Scan for the cell matching the given text and deliver its (X, Y) coordinate at center. 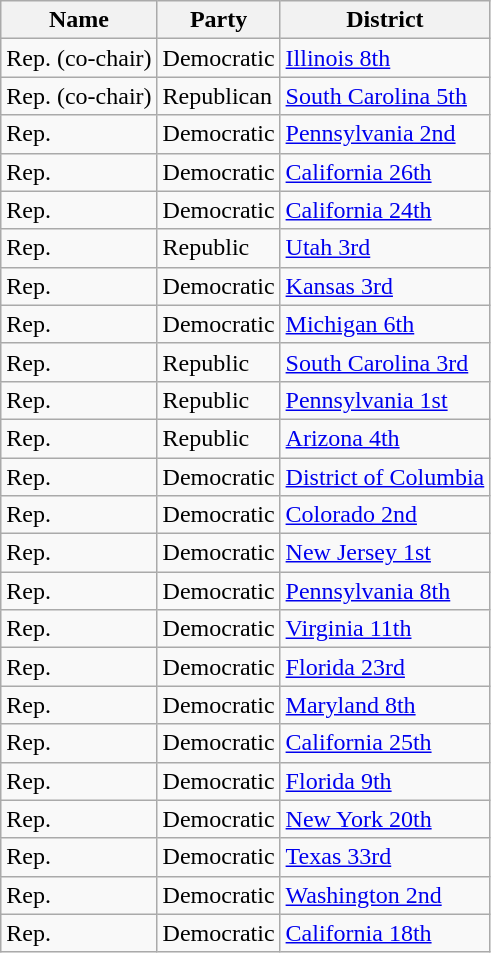
South Carolina 3rd (385, 362)
District (385, 20)
Colorado 2nd (385, 515)
District of Columbia (385, 477)
California 26th (385, 172)
Michigan 6th (385, 324)
California 24th (385, 210)
Name (79, 20)
Illinois 8th (385, 58)
Pennsylvania 8th (385, 591)
Virginia 11th (385, 629)
Texas 33rd (385, 857)
California 25th (385, 743)
New Jersey 1st (385, 553)
Party (218, 20)
New York 20th (385, 819)
Maryland 8th (385, 705)
Pennsylvania 1st (385, 400)
Florida 23rd (385, 667)
Republican (218, 96)
Pennsylvania 2nd (385, 134)
Washington 2nd (385, 895)
Utah 3rd (385, 248)
California 18th (385, 933)
South Carolina 5th (385, 96)
Florida 9th (385, 781)
Arizona 4th (385, 438)
Kansas 3rd (385, 286)
